Extract the (X, Y) coordinate from the center of the cell holding the provided text.  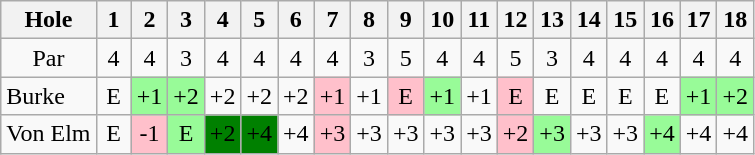
17 (698, 20)
Von Elm (48, 134)
8 (370, 20)
Hole (48, 20)
13 (552, 20)
-1 (150, 134)
12 (516, 20)
11 (480, 20)
2 (150, 20)
7 (332, 20)
1 (114, 20)
15 (626, 20)
9 (406, 20)
14 (588, 20)
16 (662, 20)
18 (736, 20)
Par (48, 58)
6 (296, 20)
10 (442, 20)
Burke (48, 96)
